Provide the (x, y) coordinate of the cell's center where the given text is located.  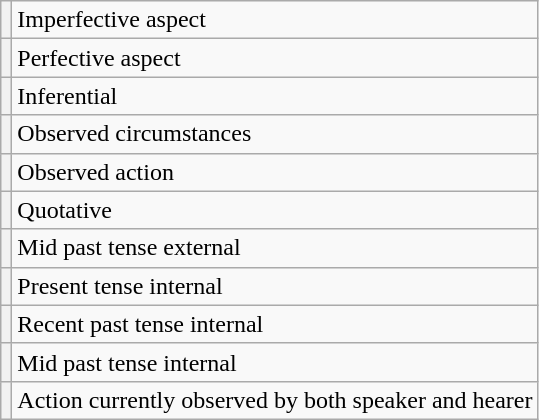
Action currently observed by both speaker and hearer (275, 400)
Inferential (275, 96)
Mid past tense internal (275, 362)
Recent past tense internal (275, 324)
Observed circumstances (275, 134)
Mid past tense external (275, 248)
Present tense internal (275, 286)
Quotative (275, 210)
Perfective aspect (275, 58)
Observed action (275, 172)
Imperfective aspect (275, 20)
